Extract the (x, y) coordinate from the center of the cell holding the provided text.  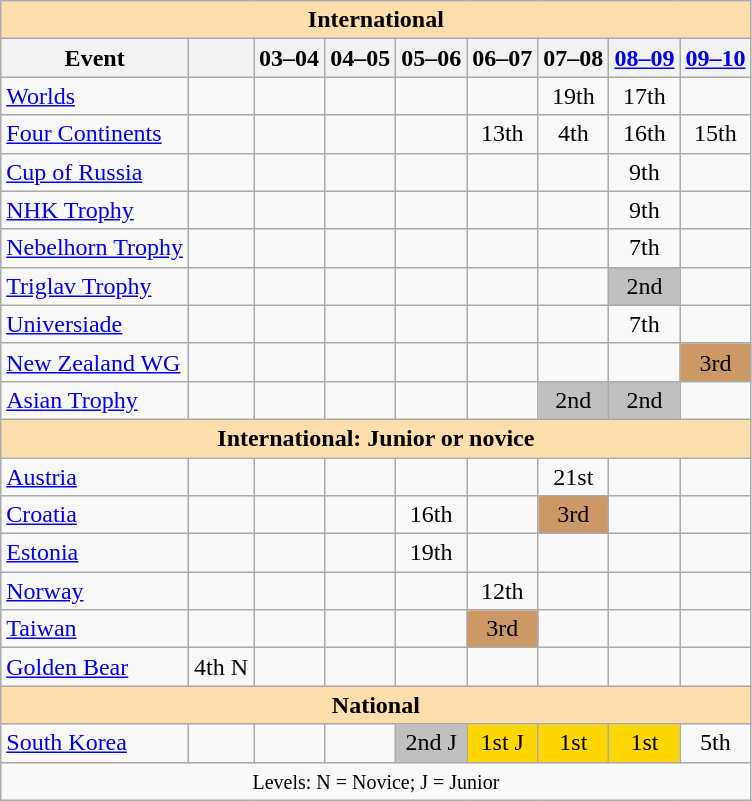
Croatia (95, 515)
04–05 (360, 58)
Levels: N = Novice; J = Junior (376, 781)
Cup of Russia (95, 172)
Estonia (95, 553)
Four Continents (95, 134)
2nd J (432, 743)
International (376, 20)
09–10 (716, 58)
Golden Bear (95, 667)
Nebelhorn Trophy (95, 248)
Norway (95, 591)
Triglav Trophy (95, 286)
13th (502, 134)
Universiade (95, 324)
Worlds (95, 96)
12th (502, 591)
06–07 (502, 58)
1st J (502, 743)
4th (574, 134)
07–08 (574, 58)
National (376, 705)
Taiwan (95, 629)
05–06 (432, 58)
Event (95, 58)
International: Junior or novice (376, 438)
Austria (95, 477)
21st (574, 477)
New Zealand WG (95, 362)
15th (716, 134)
03–04 (290, 58)
Asian Trophy (95, 400)
17th (644, 96)
South Korea (95, 743)
4th N (220, 667)
NHK Trophy (95, 210)
5th (716, 743)
08–09 (644, 58)
